Detect which cell encompasses the target text, then output its (X, Y) center coordinate. 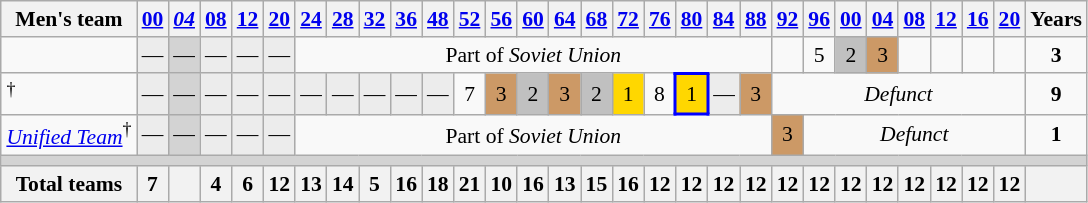
4 (216, 184)
Unified Team† (68, 134)
Total teams (68, 184)
Men's team (68, 19)
9 (1056, 94)
68 (597, 19)
18 (438, 184)
56 (501, 19)
84 (723, 19)
48 (438, 19)
8 (660, 94)
Years (1056, 19)
28 (343, 19)
32 (375, 19)
24 (311, 19)
72 (628, 19)
† (68, 94)
10 (501, 184)
60 (533, 19)
76 (660, 19)
52 (470, 19)
92 (788, 19)
80 (692, 19)
96 (819, 19)
15 (597, 184)
88 (756, 19)
64 (565, 19)
6 (248, 184)
14 (343, 184)
21 (470, 184)
36 (406, 19)
